Return the [X, Y] coordinate for the center point of the cell that contains the specified text.  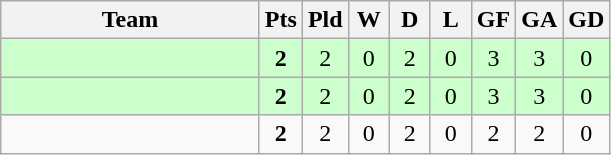
Pld [325, 20]
W [368, 20]
D [410, 20]
GA [540, 20]
GD [586, 20]
Team [130, 20]
L [450, 20]
Pts [280, 20]
GF [493, 20]
